Scan for the cell matching the given text and deliver its (X, Y) coordinate at center. 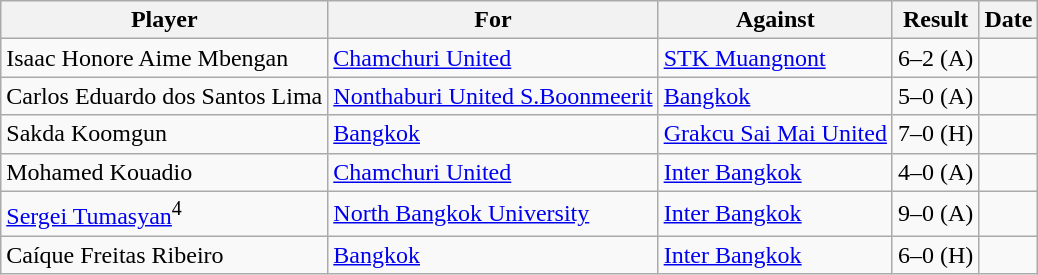
Grakcu Sai Mai United (775, 134)
Sakda Koomgun (164, 134)
5–0 (A) (935, 96)
6–2 (A) (935, 58)
Result (935, 20)
Mohamed Kouadio (164, 172)
Player (164, 20)
Caíque Freitas Ribeiro (164, 255)
North Bangkok University (493, 214)
9–0 (A) (935, 214)
STK Muangnont (775, 58)
Nonthaburi United S.Boonmeerit (493, 96)
For (493, 20)
Carlos Eduardo dos Santos Lima (164, 96)
Date (1008, 20)
6–0 (H) (935, 255)
Against (775, 20)
7–0 (H) (935, 134)
4–0 (A) (935, 172)
Isaac Honore Aime Mbengan (164, 58)
Sergei Tumasyan4 (164, 214)
